Return [X, Y] of the center of cell containing provided text 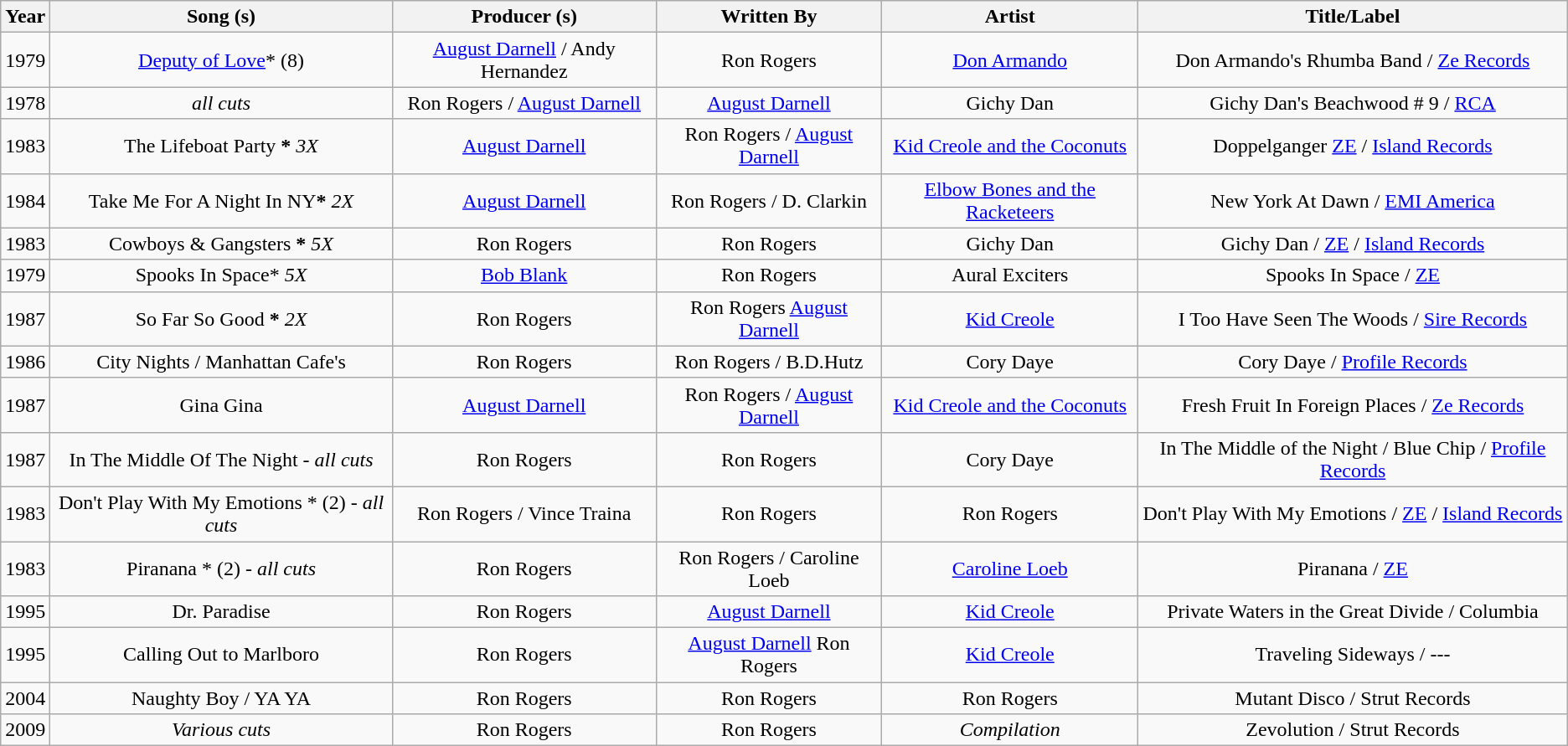
August Darnell Ron Rogers [769, 655]
I Too Have Seen The Woods / Sire Records [1354, 318]
Don Armando [1010, 60]
Caroline Loeb [1010, 568]
2009 [25, 730]
Spooks In Space* 5X [221, 275]
Deputy of Love* (8) [221, 60]
2004 [25, 698]
Ron Rogers / D. Clarkin [769, 201]
Piranana / ZE [1354, 568]
Ron Rogers / Vince Traina [524, 514]
Traveling Sideways / --- [1354, 655]
1986 [25, 362]
Producer (s) [524, 17]
Naughty Boy / YA YA [221, 698]
all cuts [221, 103]
Cowboys & Gangsters * 5X [221, 244]
Gichy Dan's Beachwood # 9 / RCA [1354, 103]
Compilation [1010, 730]
Written By [769, 17]
Elbow Bones and the Racketeers [1010, 201]
Gina Gina [221, 405]
1984 [25, 201]
Ron Rogers / Caroline Loeb [769, 568]
Ron Rogers August Darnell [769, 318]
Aural Exciters [1010, 275]
Ron Rogers / B.D.Hutz [769, 362]
Song (s) [221, 17]
Don't Play With My Emotions / ZE / Island Records [1354, 514]
Mutant Disco / Strut Records [1354, 698]
Bob Blank [524, 275]
Piranana * (2) - all cuts [221, 568]
Doppelganger ZE / Island Records [1354, 146]
Spooks In Space / ZE [1354, 275]
Various cuts [221, 730]
New York At Dawn / EMI America [1354, 201]
Calling Out to Marlboro [221, 655]
The Lifeboat Party * 3X [221, 146]
Title/Label [1354, 17]
In The Middle of the Night / Blue Chip / Profile Records [1354, 459]
So Far So Good * 2X [221, 318]
Take Me For A Night In NY* 2X [221, 201]
Don't Play With My Emotions * (2) - all cuts [221, 514]
Artist [1010, 17]
Dr. Paradise [221, 612]
Fresh Fruit In Foreign Places / Ze Records [1354, 405]
Cory Daye / Profile Records [1354, 362]
Gichy Dan / ZE / Island Records [1354, 244]
Don Armando's Rhumba Band / Ze Records [1354, 60]
1978 [25, 103]
Year [25, 17]
In The Middle Of The Night - all cuts [221, 459]
Zevolution / Strut Records [1354, 730]
City Nights / Manhattan Cafe's [221, 362]
August Darnell / Andy Hernandez [524, 60]
Private Waters in the Great Divide / Columbia [1354, 612]
